Scan for the cell matching the given text and deliver its (X, Y) coordinate at center. 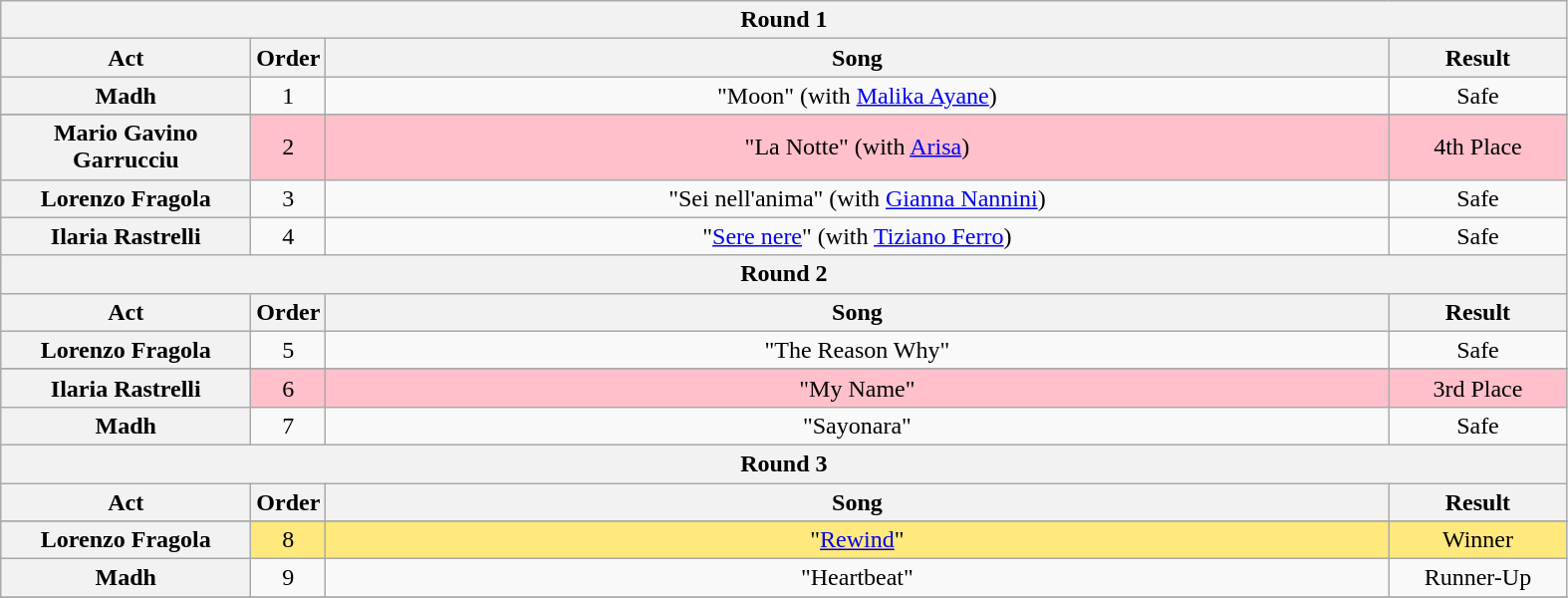
3 (289, 198)
Winner (1478, 540)
6 (289, 388)
"La Notte" (with Arisa) (857, 148)
"Rewind" (857, 540)
4th Place (1478, 148)
3rd Place (1478, 388)
"Sere nere" (with Tiziano Ferro) (857, 236)
1 (289, 96)
7 (289, 426)
8 (289, 540)
Round 1 (784, 20)
4 (289, 236)
5 (289, 350)
"Heartbeat" (857, 578)
Runner-Up (1478, 578)
"The Reason Why" (857, 350)
9 (289, 578)
"Moon" (with Malika Ayane) (857, 96)
"Sayonara" (857, 426)
"Sei nell'anima" (with Gianna Nannini) (857, 198)
"My Name" (857, 388)
Round 2 (784, 274)
2 (289, 148)
Mario Gavino Garrucciu (126, 148)
Round 3 (784, 463)
